Scan for the cell matching the given text and deliver its (X, Y) coordinate at center. 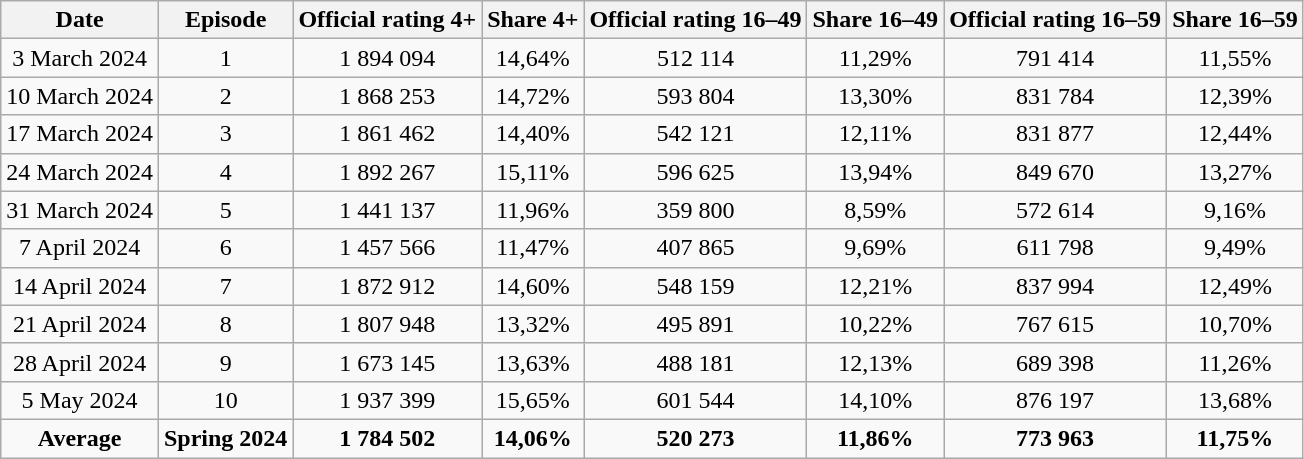
572 614 (1056, 210)
Share 16–59 (1236, 20)
10,70% (1236, 324)
9,49% (1236, 248)
14,72% (533, 96)
1 807 948 (388, 324)
14,06% (533, 438)
831 784 (1056, 96)
12,11% (876, 134)
767 615 (1056, 324)
Average (80, 438)
12,21% (876, 286)
Date (80, 20)
13,94% (876, 172)
28 April 2024 (80, 362)
21 April 2024 (80, 324)
17 March 2024 (80, 134)
773 963 (1056, 438)
12,44% (1236, 134)
11,29% (876, 58)
849 670 (1056, 172)
12,49% (1236, 286)
13,27% (1236, 172)
1 861 462 (388, 134)
6 (225, 248)
13,68% (1236, 400)
1 457 566 (388, 248)
1 894 094 (388, 58)
407 865 (696, 248)
7 (225, 286)
1 892 267 (388, 172)
596 625 (696, 172)
1 784 502 (388, 438)
Share 16–49 (876, 20)
520 273 (696, 438)
24 March 2024 (80, 172)
9,16% (1236, 210)
601 544 (696, 400)
11,86% (876, 438)
5 May 2024 (80, 400)
14,10% (876, 400)
15,65% (533, 400)
14,40% (533, 134)
Spring 2024 (225, 438)
837 994 (1056, 286)
14,60% (533, 286)
Share 4+ (533, 20)
593 804 (696, 96)
1 937 399 (388, 400)
8,59% (876, 210)
31 March 2024 (80, 210)
488 181 (696, 362)
11,75% (1236, 438)
548 159 (696, 286)
15,11% (533, 172)
1 (225, 58)
831 877 (1056, 134)
13,30% (876, 96)
11,26% (1236, 362)
Episode (225, 20)
Official rating 16–59 (1056, 20)
10 March 2024 (80, 96)
14,64% (533, 58)
542 121 (696, 134)
9,69% (876, 248)
3 March 2024 (80, 58)
12,39% (1236, 96)
Official rating 4+ (388, 20)
11,47% (533, 248)
611 798 (1056, 248)
791 414 (1056, 58)
13,32% (533, 324)
4 (225, 172)
Official rating 16–49 (696, 20)
13,63% (533, 362)
1 872 912 (388, 286)
359 800 (696, 210)
876 197 (1056, 400)
11,96% (533, 210)
2 (225, 96)
1 673 145 (388, 362)
1 868 253 (388, 96)
10,22% (876, 324)
8 (225, 324)
7 April 2024 (80, 248)
495 891 (696, 324)
14 April 2024 (80, 286)
512 114 (696, 58)
3 (225, 134)
9 (225, 362)
1 441 137 (388, 210)
689 398 (1056, 362)
10 (225, 400)
12,13% (876, 362)
11,55% (1236, 58)
5 (225, 210)
